Capture the cell that displays the provided text and extract its (x, y) central coordinate. 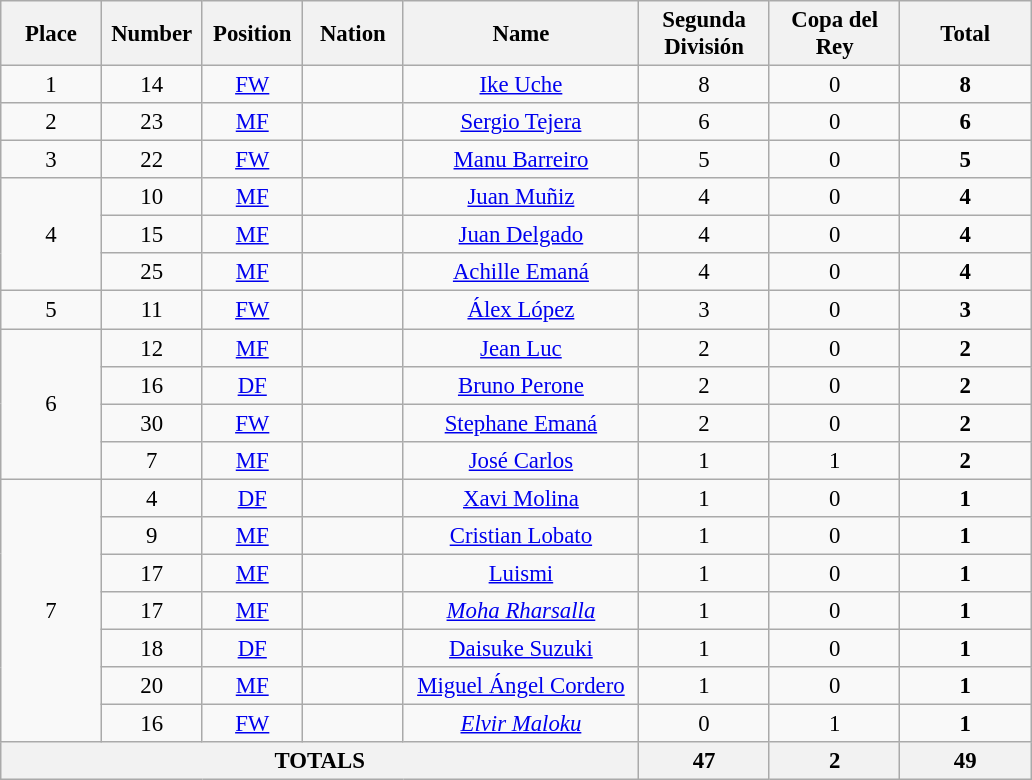
Manu Barreiro (521, 160)
Jean Luc (521, 348)
22 (152, 160)
49 (966, 761)
10 (152, 197)
Daisuke Suzuki (521, 648)
47 (704, 761)
Name (521, 34)
Position (252, 34)
11 (152, 310)
Nation (354, 34)
Ike Uche (521, 85)
Álex López (521, 310)
Copa del Rey (834, 34)
Place (52, 34)
José Carlos (521, 460)
Xavi Molina (521, 498)
Elvir Maloku (521, 724)
14 (152, 85)
30 (152, 423)
Miguel Ángel Cordero (521, 686)
20 (152, 686)
Juan Delgado (521, 235)
Stephane Emaná (521, 423)
Cristian Lobato (521, 536)
Sergio Tejera (521, 122)
Luismi (521, 573)
Total (966, 34)
Number (152, 34)
Achille Emaná (521, 273)
Segunda División (704, 34)
9 (152, 536)
23 (152, 122)
Juan Muñiz (521, 197)
18 (152, 648)
Bruno Perone (521, 385)
25 (152, 273)
Moha Rharsalla (521, 611)
TOTALS (320, 761)
12 (152, 348)
15 (152, 235)
